Provide the [x, y] coordinate of the cell's center where the given text is located.  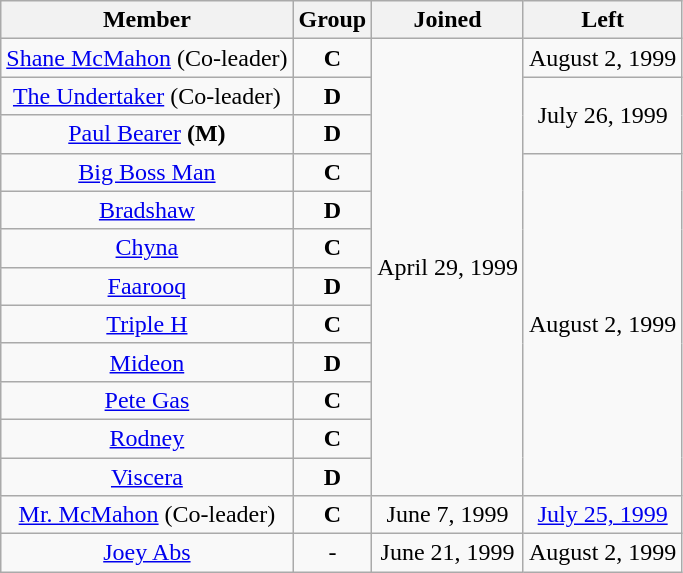
April 29, 1999 [448, 268]
The Undertaker (Co-leader) [147, 96]
- [332, 553]
June 7, 1999 [448, 515]
July 25, 1999 [602, 515]
Chyna [147, 248]
June 21, 1999 [448, 553]
Rodney [147, 438]
Shane McMahon (Co-leader) [147, 58]
Viscera [147, 477]
Mr. McMahon (Co-leader) [147, 515]
Triple H [147, 324]
Bradshaw [147, 210]
Member [147, 20]
Left [602, 20]
Joined [448, 20]
July 26, 1999 [602, 115]
Group [332, 20]
Paul Bearer (M) [147, 134]
Pete Gas [147, 400]
Mideon [147, 362]
Joey Abs [147, 553]
Big Boss Man [147, 172]
Faarooq [147, 286]
